Return the (X, Y) coordinate for the center point of the cell that contains the specified text.  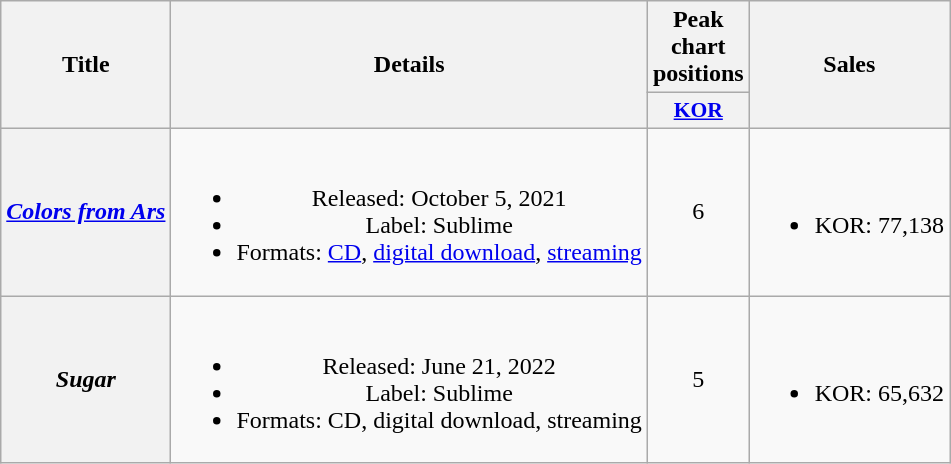
Released: June 21, 2022Label: SublimeFormats: CD, digital download, streaming (409, 380)
Details (409, 65)
Sales (849, 65)
Peak chart positions (698, 47)
KOR (698, 111)
Released: October 5, 2021Label: SublimeFormats: CD, digital download, streaming (409, 212)
KOR: 65,632 (849, 380)
KOR: 77,138 (849, 212)
Sugar (86, 380)
Title (86, 65)
5 (698, 380)
6 (698, 212)
Colors from Ars (86, 212)
